From the cell containing the given text, extract its center point as (X, Y) coordinate. 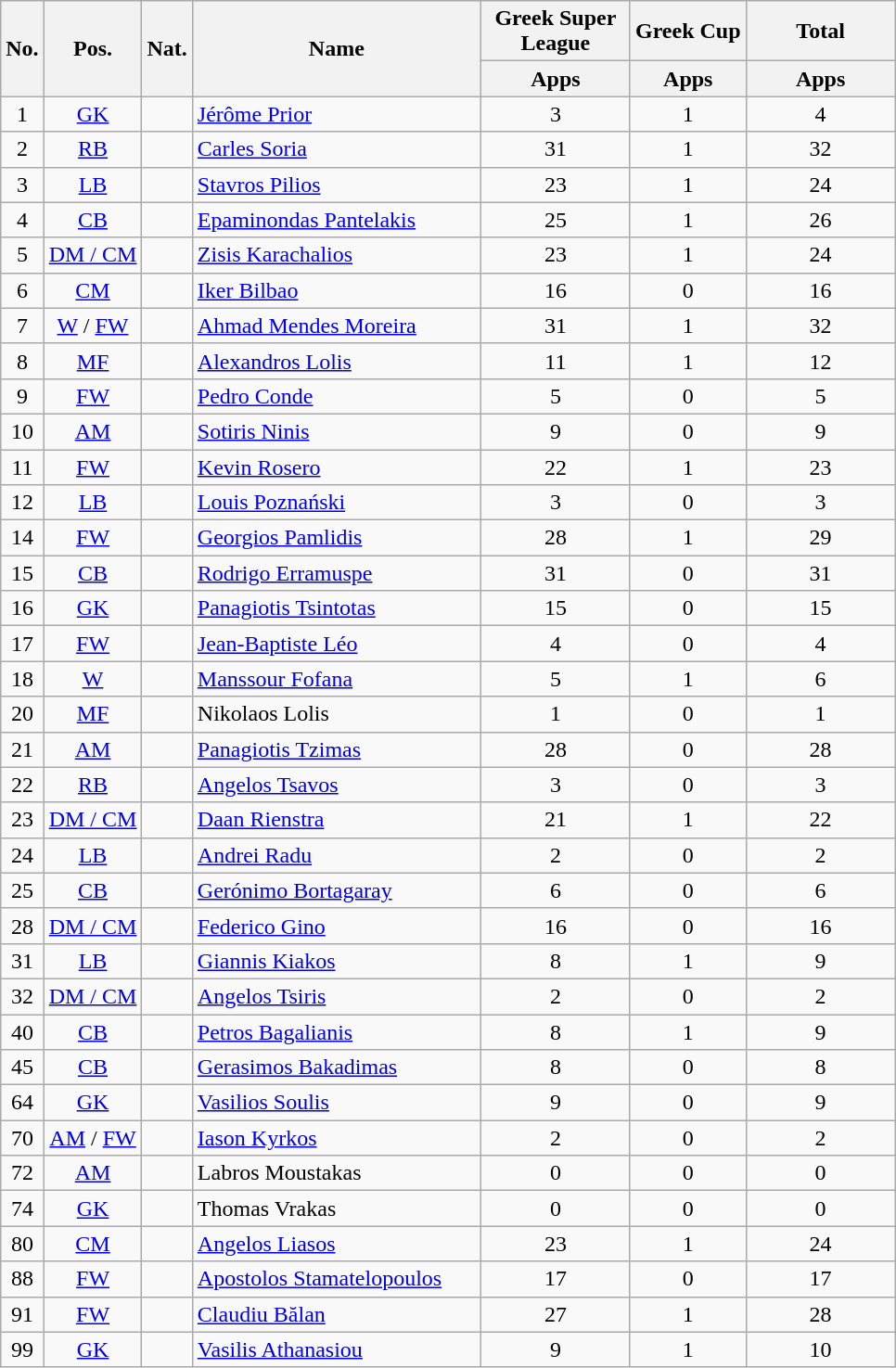
14 (22, 538)
Georgios Pamlidis (336, 538)
Zisis Karachalios (336, 255)
70 (22, 1138)
Manssour Fofana (336, 679)
Pedro Conde (336, 396)
W (93, 679)
Ahmad Mendes Moreira (336, 326)
18 (22, 679)
Iker Bilbao (336, 290)
Labros Moustakas (336, 1173)
Stavros Pilios (336, 185)
Total (820, 32)
Nikolaos Lolis (336, 714)
Carles Soria (336, 149)
Angelos Liasos (336, 1244)
AM / FW (93, 1138)
Gerónimo Bortagaray (336, 890)
72 (22, 1173)
Vasilis Athanasiou (336, 1349)
Daan Rienstra (336, 820)
Angelos Tsavos (336, 785)
Federico Gino (336, 926)
No. (22, 48)
74 (22, 1208)
Name (336, 48)
Panagiotis Tzimas (336, 749)
Jean-Baptiste Léo (336, 644)
40 (22, 1032)
91 (22, 1314)
Louis Poznański (336, 503)
Nat. (167, 48)
20 (22, 714)
26 (820, 220)
Kevin Rosero (336, 467)
Vasilios Soulis (336, 1103)
Apostolos Stamatelopoulos (336, 1279)
Greek Cup (688, 32)
Petros Bagalianis (336, 1032)
Epaminondas Pantelakis (336, 220)
W / FW (93, 326)
29 (820, 538)
27 (555, 1314)
45 (22, 1068)
Jérôme Prior (336, 114)
Giannis Kiakos (336, 961)
Rodrigo Erramuspe (336, 573)
Iason Kyrkos (336, 1138)
Thomas Vrakas (336, 1208)
Alexandros Lolis (336, 361)
Gerasimos Bakadimas (336, 1068)
Pos. (93, 48)
Claudiu Bălan (336, 1314)
Angelos Tsiris (336, 996)
Sotiris Ninis (336, 431)
7 (22, 326)
88 (22, 1279)
99 (22, 1349)
Greek Super League (555, 32)
Andrei Radu (336, 855)
64 (22, 1103)
80 (22, 1244)
Panagiotis Tsintotas (336, 608)
